Return the [x, y] coordinate for the center point of the cell that contains the specified text.  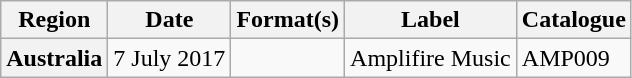
7 July 2017 [170, 58]
Date [170, 20]
AMP009 [574, 58]
Catalogue [574, 20]
Australia [54, 58]
Region [54, 20]
Amplifire Music [431, 58]
Label [431, 20]
Format(s) [288, 20]
